Search for the cell housing the specified text and yield its [x, y] center coordinate. 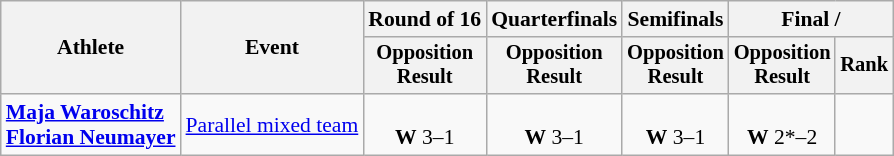
Maja WaroschitzFlorian Neumayer [91, 124]
Athlete [91, 48]
Quarterfinals [554, 19]
Event [272, 48]
Rank [864, 66]
Round of 16 [424, 19]
W 2*–2 [782, 124]
Parallel mixed team [272, 124]
Semifinals [676, 19]
Final / [811, 19]
